Locate the cell with the specified text and output its (X, Y) center coordinate. 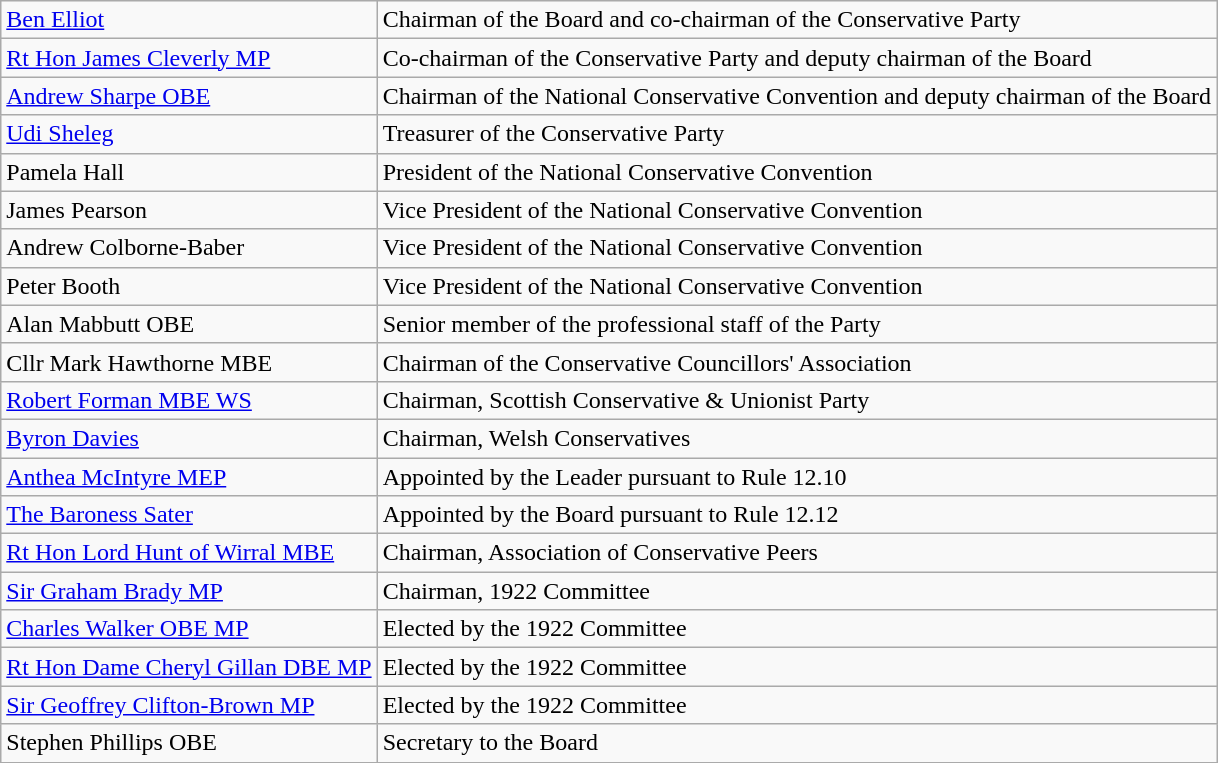
Anthea McIntyre MEP (189, 477)
Peter Booth (189, 286)
Chairman of the Conservative Councillors' Association (797, 362)
Treasurer of the Conservative Party (797, 134)
Secretary to the Board (797, 743)
Alan Mabbutt OBE (189, 324)
Appointed by the Board pursuant to Rule 12.12 (797, 515)
Sir Graham Brady MP (189, 591)
Senior member of the professional staff of the Party (797, 324)
Pamela Hall (189, 172)
Charles Walker OBE MP (189, 629)
Rt Hon James Cleverly MP (189, 58)
Stephen Phillips OBE (189, 743)
President of the National Conservative Convention (797, 172)
Cllr Mark Hawthorne MBE (189, 362)
Chairman, Scottish Conservative & Unionist Party (797, 400)
Andrew Colborne-Baber (189, 248)
Robert Forman MBE WS (189, 400)
Rt Hon Dame Cheryl Gillan DBE MP (189, 667)
Chairman, Association of Conservative Peers (797, 553)
Andrew Sharpe OBE (189, 96)
Chairman of the National Conservative Convention and deputy chairman of the Board (797, 96)
Byron Davies (189, 438)
Chairman, Welsh Conservatives (797, 438)
Co-chairman of the Conservative Party and deputy chairman of the Board (797, 58)
Appointed by the Leader pursuant to Rule 12.10 (797, 477)
James Pearson (189, 210)
The Baroness Sater (189, 515)
Sir Geoffrey Clifton-Brown MP (189, 705)
Rt Hon Lord Hunt of Wirral MBE (189, 553)
Chairman of the Board and co-chairman of the Conservative Party (797, 20)
Ben Elliot (189, 20)
Chairman, 1922 Committee (797, 591)
Udi Sheleg (189, 134)
